Detect which cell encompasses the target text, then output its [X, Y] center coordinate. 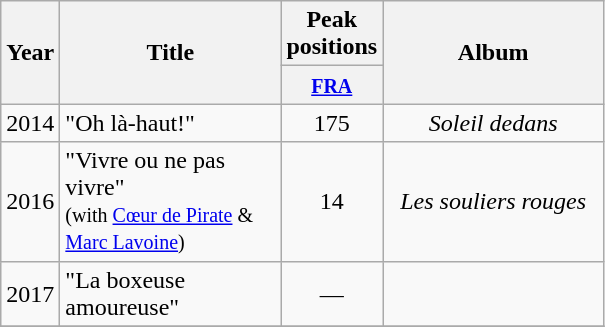
— [332, 294]
FRA [332, 85]
"Oh là-haut!" [170, 123]
Year [30, 52]
Soleil dedans [494, 123]
2016 [30, 202]
14 [332, 202]
Peak positions [332, 34]
"Vivre ou ne pas vivre" (with Cœur de Pirate & Marc Lavoine) [170, 202]
2014 [30, 123]
Title [170, 52]
Album [494, 52]
175 [332, 123]
Les souliers rouges [494, 202]
"La boxeuse amoureuse" [170, 294]
2017 [30, 294]
